For the text-containing cell, return its midpoint in (X, Y) coordinate format. 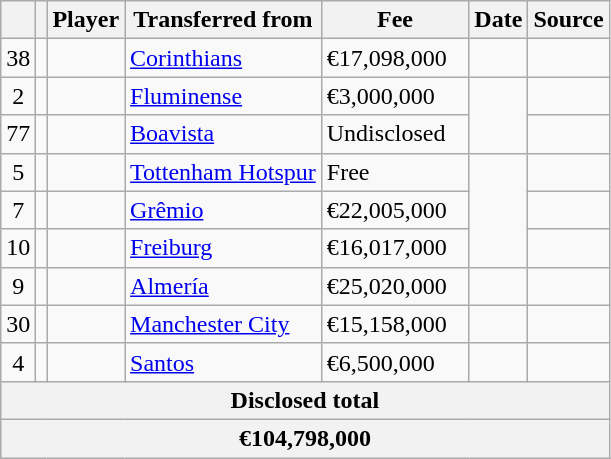
Grêmio (224, 210)
€104,798,000 (305, 438)
€15,158,000 (395, 324)
30 (18, 324)
Disclosed total (305, 400)
5 (18, 172)
Free (395, 172)
€3,000,000 (395, 96)
4 (18, 362)
Undisclosed (395, 134)
€25,020,000 (395, 286)
Transferred from (224, 20)
Player (86, 20)
Corinthians (224, 58)
Freiburg (224, 248)
2 (18, 96)
€17,098,000 (395, 58)
77 (18, 134)
7 (18, 210)
38 (18, 58)
Santos (224, 362)
10 (18, 248)
Manchester City (224, 324)
Boavista (224, 134)
Fluminense (224, 96)
€16,017,000 (395, 248)
Tottenham Hotspur (224, 172)
Fee (395, 20)
€22,005,000 (395, 210)
Almería (224, 286)
Source (568, 20)
9 (18, 286)
€6,500,000 (395, 362)
Date (498, 20)
